Return (X, Y) of the center of cell containing provided text 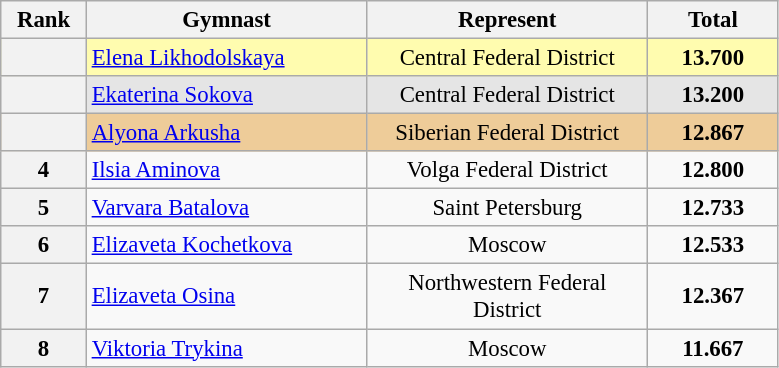
11.667 (714, 348)
Represent (508, 20)
Viktoria Trykina (226, 348)
4 (44, 170)
12.533 (714, 245)
Saint Petersburg (508, 208)
Rank (44, 20)
12.733 (714, 208)
Gymnast (226, 20)
5 (44, 208)
12.800 (714, 170)
Ilsia Aminova (226, 170)
Volga Federal District (508, 170)
Varvara Batalova (226, 208)
Ekaterina Sokova (226, 95)
Elizaveta Kochetkova (226, 245)
Elena Likhodolskaya (226, 58)
Alyona Arkusha (226, 133)
8 (44, 348)
6 (44, 245)
Elizaveta Osina (226, 296)
12.367 (714, 296)
Northwestern Federal District (508, 296)
13.700 (714, 58)
12.867 (714, 133)
13.200 (714, 95)
Total (714, 20)
Siberian Federal District (508, 133)
7 (44, 296)
